Search for the cell housing the specified text and yield its (x, y) center coordinate. 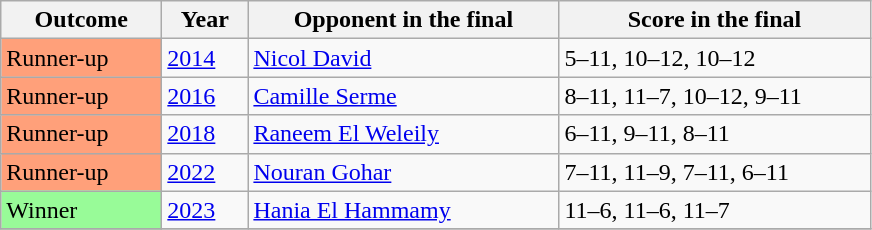
11–6, 11–6, 11–7 (714, 210)
Raneem El Weleily (404, 134)
5–11, 10–12, 10–12 (714, 58)
Opponent in the final (404, 20)
2023 (205, 210)
Outcome (82, 20)
2016 (205, 96)
6–11, 9–11, 8–11 (714, 134)
2018 (205, 134)
8–11, 11–7, 10–12, 9–11 (714, 96)
Nicol David (404, 58)
2022 (205, 172)
Year (205, 20)
Camille Serme (404, 96)
Hania El Hammamy (404, 210)
Score in the final (714, 20)
Nouran Gohar (404, 172)
2014 (205, 58)
7–11, 11–9, 7–11, 6–11 (714, 172)
Winner (82, 210)
